Search for the cell housing the specified text and yield its (X, Y) center coordinate. 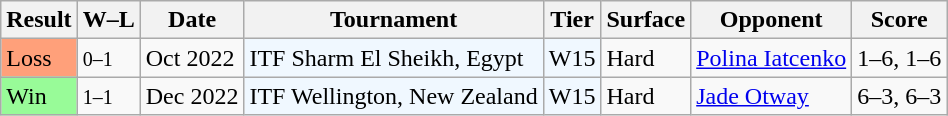
Date (192, 20)
Tournament (394, 20)
Win (39, 96)
1–1 (108, 96)
Surface (646, 20)
0–1 (108, 58)
ITF Wellington, New Zealand (394, 96)
1–6, 1–6 (900, 58)
Dec 2022 (192, 96)
ITF Sharm El Sheikh, Egypt (394, 58)
Jade Otway (772, 96)
6–3, 6–3 (900, 96)
Oct 2022 (192, 58)
Loss (39, 58)
Result (39, 20)
Polina Iatcenko (772, 58)
Tier (572, 20)
W–L (108, 20)
Score (900, 20)
Opponent (772, 20)
